Identify which cell holds the provided text, then report its [X, Y] central coordinate. 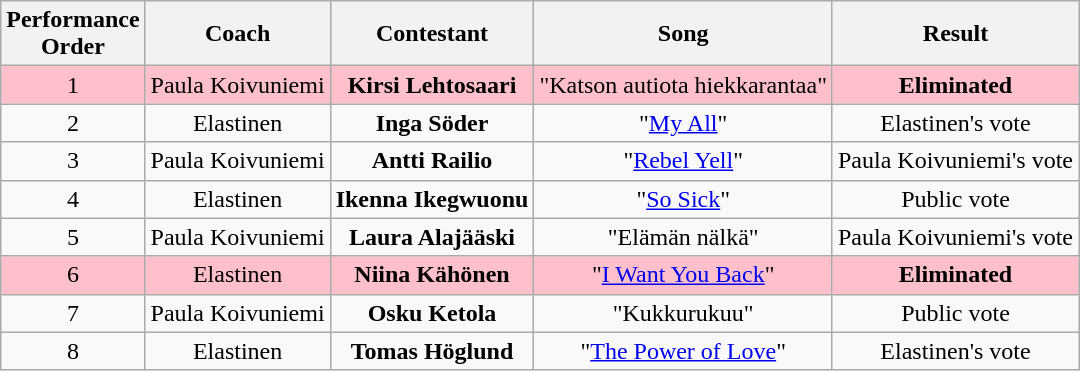
Kirsi Lehtosaari [432, 85]
"Elämän nälkä" [684, 237]
"I Want You Back" [684, 275]
Tomas Höglund [432, 351]
Result [955, 34]
1 [73, 85]
Coach [238, 34]
Contestant [432, 34]
3 [73, 161]
Niina Kähönen [432, 275]
"Katson autiota hiekkarantaa" [684, 85]
Antti Railio [432, 161]
"My All" [684, 123]
Ikenna Ikegwuonu [432, 199]
Laura Alajääski [432, 237]
4 [73, 199]
5 [73, 237]
2 [73, 123]
7 [73, 313]
"Kukkurukuu" [684, 313]
"So Sick" [684, 199]
Song [684, 34]
"The Power of Love" [684, 351]
8 [73, 351]
Inga Söder [432, 123]
Osku Ketola [432, 313]
6 [73, 275]
Performance Order [73, 34]
"Rebel Yell" [684, 161]
